Identify which cell holds the provided text, then report its [x, y] central coordinate. 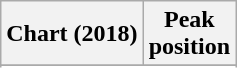
Chart (2018) [72, 34]
Peak position [189, 34]
